Capture the cell that displays the provided text and extract its (X, Y) central coordinate. 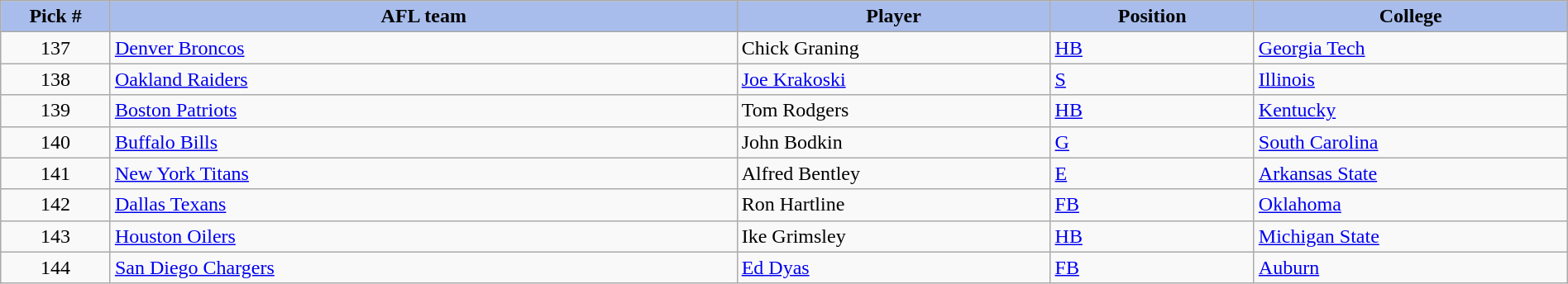
Chick Graning (893, 48)
143 (56, 236)
Illinois (1411, 79)
Oklahoma (1411, 205)
Player (893, 17)
San Diego Chargers (423, 267)
Boston Patriots (423, 111)
Alfred Bentley (893, 173)
Michigan State (1411, 236)
Dallas Texans (423, 205)
Georgia Tech (1411, 48)
Denver Broncos (423, 48)
138 (56, 79)
Tom Rodgers (893, 111)
South Carolina (1411, 142)
College (1411, 17)
Ed Dyas (893, 267)
137 (56, 48)
John Bodkin (893, 142)
140 (56, 142)
G (1152, 142)
Pick # (56, 17)
Joe Krakoski (893, 79)
S (1152, 79)
Auburn (1411, 267)
E (1152, 173)
144 (56, 267)
Oakland Raiders (423, 79)
Kentucky (1411, 111)
New York Titans (423, 173)
141 (56, 173)
142 (56, 205)
Arkansas State (1411, 173)
Buffalo Bills (423, 142)
AFL team (423, 17)
Position (1152, 17)
Ron Hartline (893, 205)
Ike Grimsley (893, 236)
139 (56, 111)
Houston Oilers (423, 236)
